Pinpoint the cell where the given text exists, returning its [X, Y] midpoint coordinate. 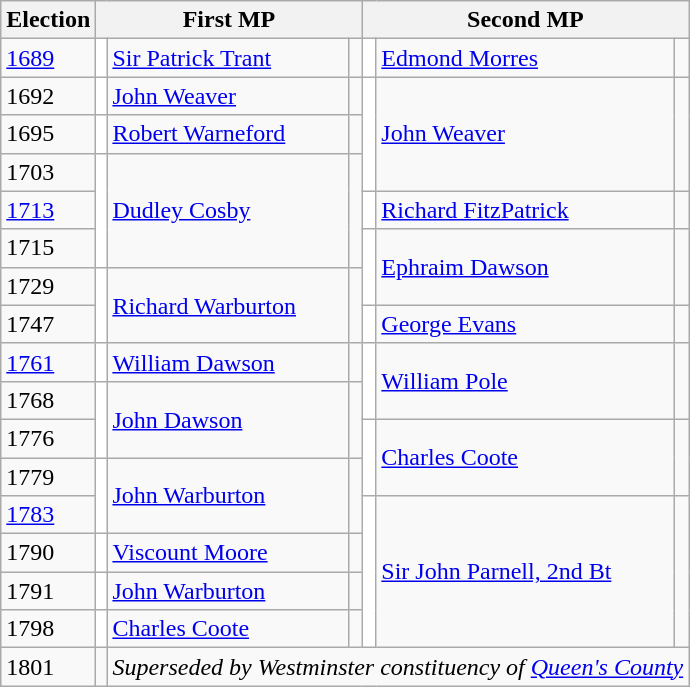
Viscount Moore [228, 553]
Superseded by Westminster constituency of Queen's County [398, 667]
1791 [48, 591]
1801 [48, 667]
1692 [48, 96]
Second MP [526, 20]
1798 [48, 629]
1713 [48, 210]
1779 [48, 477]
Sir Patrick Trant [228, 58]
1783 [48, 515]
George Evans [526, 324]
1703 [48, 172]
William Pole [526, 381]
William Dawson [228, 362]
Robert Warneford [228, 134]
1695 [48, 134]
1689 [48, 58]
Edmond Morres [526, 58]
1747 [48, 324]
Dudley Cosby [228, 210]
Richard Warburton [228, 305]
Election [48, 20]
1761 [48, 362]
John Dawson [228, 419]
1776 [48, 438]
Ephraim Dawson [526, 267]
1715 [48, 248]
Richard FitzPatrick [526, 210]
1790 [48, 553]
1768 [48, 400]
First MP [229, 20]
Sir John Parnell, 2nd Bt [526, 572]
1729 [48, 286]
